Pinpoint the cell where the given text exists, returning its [X, Y] midpoint coordinate. 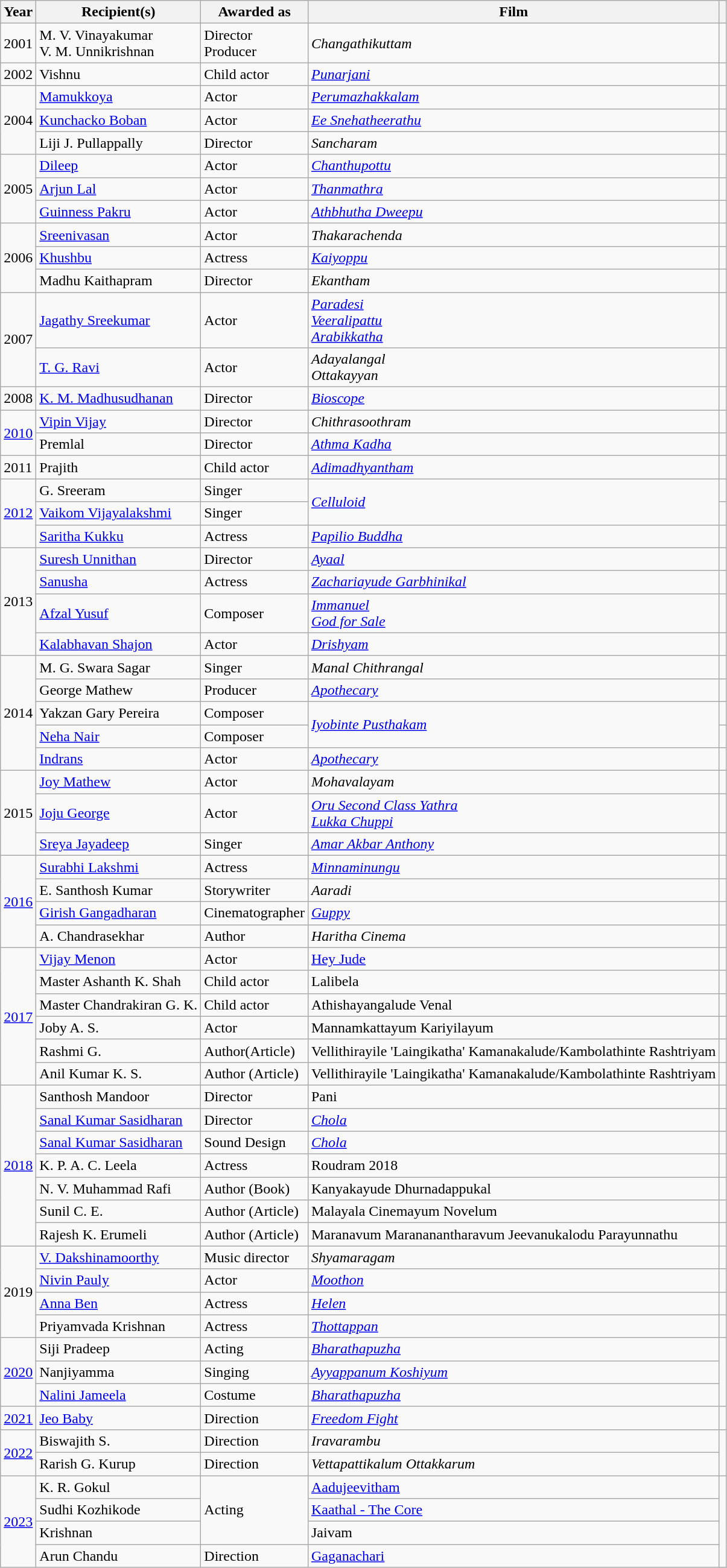
Yakzan Gary Pereira [118, 713]
Jeo Baby [118, 1418]
Anna Ben [118, 1303]
2011 [18, 467]
Bioscope [513, 399]
Joy Mathew [118, 782]
Nalini Jameela [118, 1395]
Music director [255, 1257]
Aadujeevitham [513, 1487]
Sancharam [513, 143]
Girish Gangadharan [118, 913]
Rajesh K. Erumeli [118, 1234]
Mohavalayam [513, 782]
Changathikuttam [513, 43]
Year [18, 12]
2012 [18, 513]
Iyobinte Pusthakam [513, 724]
Storywriter [255, 890]
Cinematographer [255, 913]
Prajith [118, 467]
Biswajith S. [118, 1441]
T. G. Ravi [118, 368]
2008 [18, 399]
Roudram 2018 [513, 1166]
Thakarachenda [513, 235]
Kaathal - The Core [513, 1510]
Neha Nair [118, 736]
Pani [513, 1096]
Guinness Pakru [118, 212]
K. M. Madhusudhanan [118, 399]
Arun Chandu [118, 1556]
Kunchacko Boban [118, 120]
Mannamkattayum Kariyilayum [513, 1028]
E. Santhosh Kumar [118, 890]
Shyamaragam [513, 1257]
Papilio Buddha [513, 536]
2019 [18, 1292]
Surabhi Lakshmi [118, 867]
V. Dakshinamoorthy [118, 1257]
Author(Article) [255, 1051]
Aaradi [513, 890]
2004 [18, 120]
2018 [18, 1165]
Afzal Yusuf [118, 613]
Sudhi Kozhikode [118, 1510]
Vaikom Vijayalakshmi [118, 513]
Author [255, 936]
N. V. Muhammad Rafi [118, 1189]
Chithrasoothram [513, 422]
Film [513, 12]
Lalibela [513, 982]
Perumazhakkalam [513, 97]
Amar Akbar Anthony [513, 844]
Premlal [118, 444]
DirectorProducer [255, 43]
Recipient(s) [118, 12]
Vipin Vijay [118, 422]
Sunil C. E. [118, 1212]
Drishyam [513, 644]
Siji Pradeep [118, 1349]
Master Chandrakiran G. K. [118, 1005]
Vijay Menon [118, 959]
Adimadhyantham [513, 467]
Iravarambu [513, 1441]
G. Sreeram [118, 490]
2013 [18, 602]
Moothon [513, 1280]
Awarded as [255, 12]
Thanmathra [513, 189]
AdayalangalOttakayyan [513, 368]
Athma Kadha [513, 444]
2006 [18, 258]
Punarjani [513, 74]
2015 [18, 813]
M. G. Swara Sagar [118, 667]
Rarish G. Kurup [118, 1464]
Oru Second Class YathraLukka Chuppi [513, 813]
Ayaal [513, 559]
Vishnu [118, 74]
M. V. VinayakumarV. M. Unnikrishnan [118, 43]
Kanyakayude Dhurnadappukal [513, 1189]
Master Ashanth K. Shah [118, 982]
A. Chandrasekhar [118, 936]
Minnaminungu [513, 867]
Kaiyoppu [513, 258]
Chanthupottu [513, 166]
Krishnan [118, 1533]
Producer [255, 690]
Zachariayude Garbhinikal [513, 582]
Athbhutha Dweepu [513, 212]
2020 [18, 1372]
Manal Chithrangal [513, 667]
Ayyappanum Koshiyum [513, 1372]
Athishayangalude Venal [513, 1005]
Celluloid [513, 502]
Liji J. Pullappally [118, 143]
Joju George [118, 813]
Thottappan [513, 1326]
2010 [18, 433]
2022 [18, 1452]
2002 [18, 74]
2016 [18, 902]
Joby A. S. [118, 1028]
Jaivam [513, 1533]
Sreya Jayadeep [118, 844]
Jagathy Sreekumar [118, 320]
Priyamvada Krishnan [118, 1326]
Khushbu [118, 258]
2007 [18, 339]
ImmanuelGod for Sale [513, 613]
Saritha Kukku [118, 536]
2014 [18, 713]
Suresh Unnithan [118, 559]
Freedom Fight [513, 1418]
Gaganachari [513, 1556]
2001 [18, 43]
Santhosh Mandoor [118, 1096]
Kalabhavan Shajon [118, 644]
Vettapattikalum Ottakkarum [513, 1464]
Sanusha [118, 582]
Nanjiyamma [118, 1372]
Anil Kumar K. S. [118, 1073]
Guppy [513, 913]
2005 [18, 189]
2021 [18, 1418]
Sound Design [255, 1143]
Ekantham [513, 280]
K. P. A. C. Leela [118, 1166]
Maranavum Marananantharavum Jeevanukalodu Parayunnathu [513, 1234]
George Mathew [118, 690]
Hey Jude [513, 959]
Author (Book) [255, 1189]
Malayala Cinemayum Novelum [513, 1212]
Sreenivasan [118, 235]
Rashmi G. [118, 1051]
Nivin Pauly [118, 1280]
Indrans [118, 759]
ParadesiVeeralipattuArabikkatha [513, 320]
2023 [18, 1521]
Costume [255, 1395]
Dileep [118, 166]
Ee Snehatheerathu [513, 120]
Madhu Kaithapram [118, 280]
Mamukkoya [118, 97]
K. R. Gokul [118, 1487]
2017 [18, 1016]
Haritha Cinema [513, 936]
Singing [255, 1372]
Arjun Lal [118, 189]
Helen [513, 1303]
